Output the [x, y] coordinate of the center of the cell containing the given text.  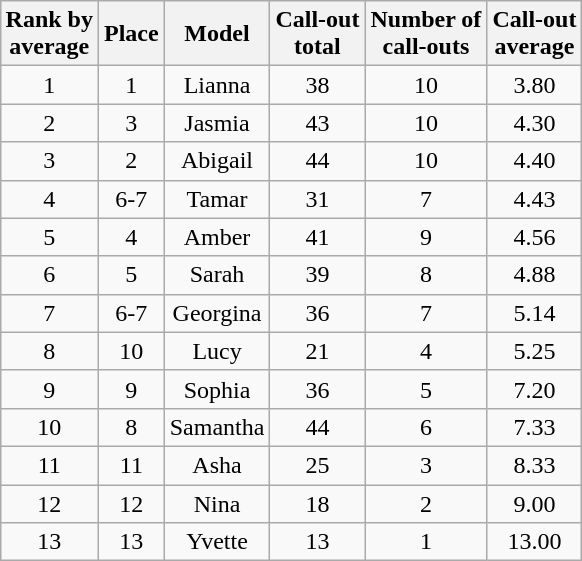
38 [318, 85]
25 [318, 465]
3.80 [534, 85]
18 [318, 503]
Asha [217, 465]
Call-outaverage [534, 34]
Georgina [217, 313]
7.33 [534, 427]
Rank byaverage [49, 34]
4.43 [534, 199]
Yvette [217, 542]
Lianna [217, 85]
Abigail [217, 161]
Number ofcall-outs [426, 34]
Place [131, 34]
Sophia [217, 389]
4.30 [534, 123]
5.14 [534, 313]
Lucy [217, 351]
7.20 [534, 389]
Call-outtotal [318, 34]
21 [318, 351]
8.33 [534, 465]
5.25 [534, 351]
Samantha [217, 427]
4.40 [534, 161]
Sarah [217, 275]
Jasmia [217, 123]
41 [318, 237]
4.88 [534, 275]
43 [318, 123]
Model [217, 34]
Amber [217, 237]
Tamar [217, 199]
39 [318, 275]
31 [318, 199]
9.00 [534, 503]
Nina [217, 503]
13.00 [534, 542]
4.56 [534, 237]
